Determine the [X, Y] coordinate at the center of the cell enclosing the given text.  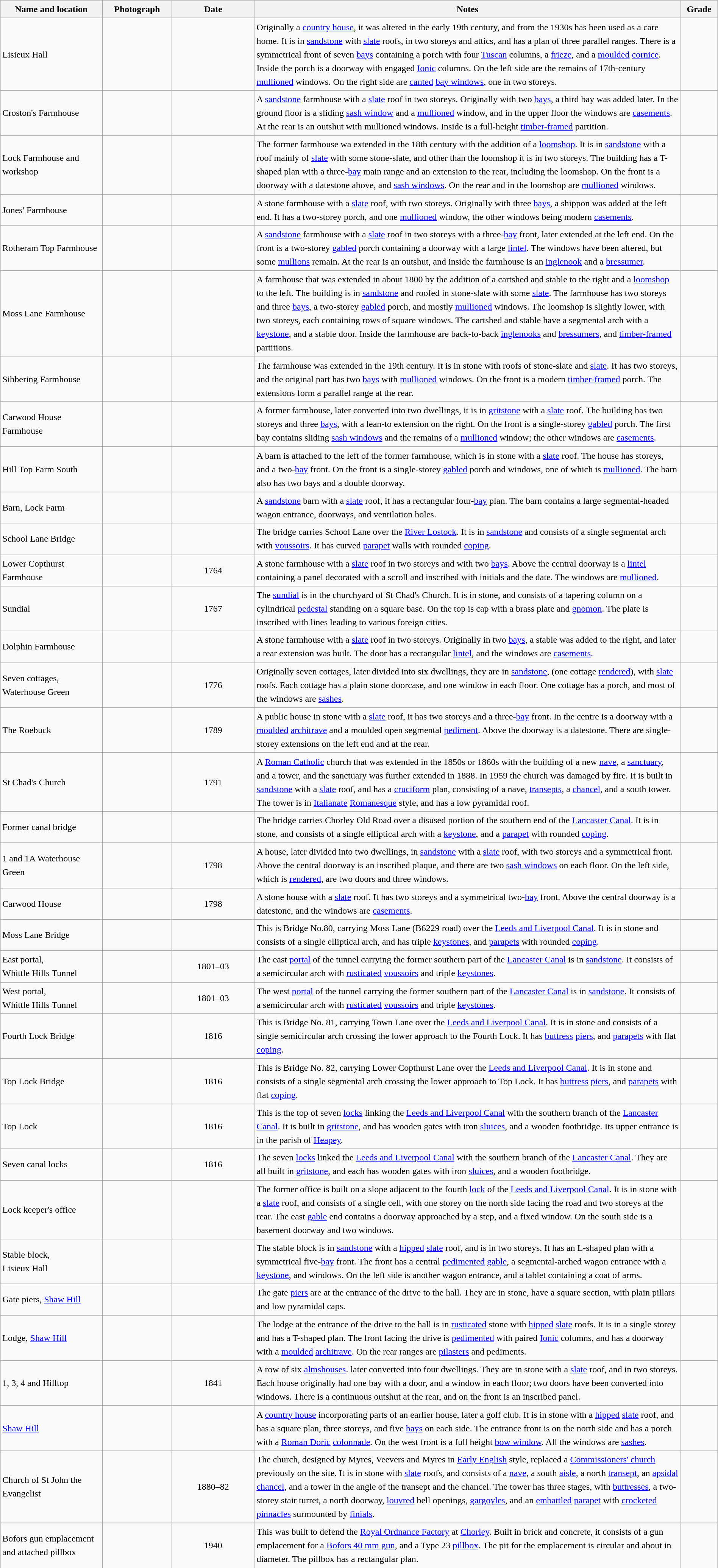
1789 [213, 730]
Moss Lane Bridge [52, 935]
Carwood House Farmhouse [52, 424]
Hill Top Farm South [52, 469]
Fourth Lock Bridge [52, 1036]
Photograph [137, 9]
1764 [213, 571]
1940 [213, 1546]
Grade [699, 9]
1767 [213, 609]
Sundial [52, 609]
Barn, Lock Farm [52, 507]
Gate piers, Shaw Hill [52, 1300]
Bofors gun emplacement and attached pillbox [52, 1546]
The Roebuck [52, 730]
Moss Lane Farmhouse [52, 313]
1, 3, 4 and Hilltop [52, 1383]
East portal,Whittle Hills Tunnel [52, 967]
St Chad's Church [52, 782]
Lock Farmhouse and workshop [52, 165]
Former canal bridge [52, 827]
1 and 1A Waterhouse Green [52, 865]
Croston's Farmhouse [52, 113]
West portal,Whittle Hills Tunnel [52, 998]
Seven cottages, Waterhouse Green [52, 685]
Name and location [52, 9]
1880–82 [213, 1487]
Top Lock [52, 1126]
Notes [467, 9]
1841 [213, 1383]
1791 [213, 782]
Stable block,Lisieux Hall [52, 1262]
Dolphin Farmhouse [52, 647]
Jones' Farmhouse [52, 210]
Lock keeper's office [52, 1210]
Lodge, Shaw Hill [52, 1338]
Carwood House [52, 904]
School Lane Bridge [52, 539]
Church of St John the Evangelist [52, 1487]
Rotheram Top Farmhouse [52, 248]
The gate piers are at the entrance of the drive to the hall. They are in stone, have a square section, with plain pillars and low pyramidal caps. [467, 1300]
Date [213, 9]
Lower Copthurst Farmhouse [52, 571]
Sibbering Farmhouse [52, 379]
1776 [213, 685]
Top Lock Bridge [52, 1081]
Seven canal locks [52, 1164]
Shaw Hill [52, 1428]
Lisieux Hall [52, 54]
